Extract the (x, y) coordinate from the center of the cell holding the provided text.  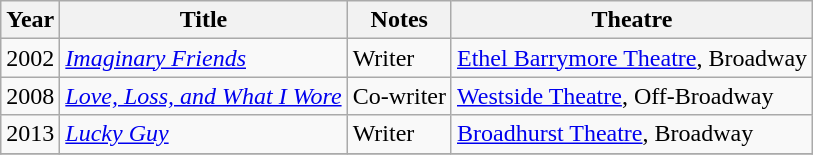
Title (204, 20)
Theatre (632, 20)
2013 (30, 134)
Westside Theatre, Off-Broadway (632, 96)
2008 (30, 96)
2002 (30, 58)
Notes (399, 20)
Ethel Barrymore Theatre, Broadway (632, 58)
Imaginary Friends (204, 58)
Year (30, 20)
Co-writer (399, 96)
Lucky Guy (204, 134)
Love, Loss, and What I Wore (204, 96)
Broadhurst Theatre, Broadway (632, 134)
